Locate the cell with the specified text and output its (X, Y) center coordinate. 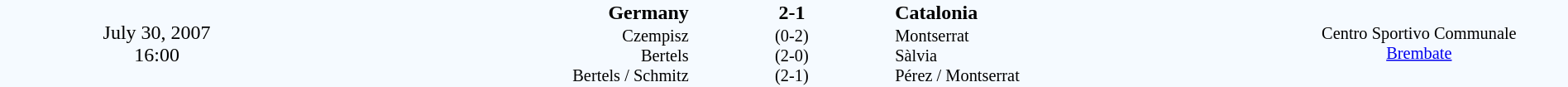
Catalonia (1082, 12)
MontserratSàlviaPérez / Montserrat (1082, 56)
2-1 (791, 12)
Centro Sportivo CommunaleBrembate (1419, 43)
(0-2)(2-0)(2-1) (791, 56)
Germany (501, 12)
July 30, 200716:00 (157, 43)
CzempiszBertelsBertels / Schmitz (501, 56)
